Detect which cell encompasses the target text, then output its [X, Y] center coordinate. 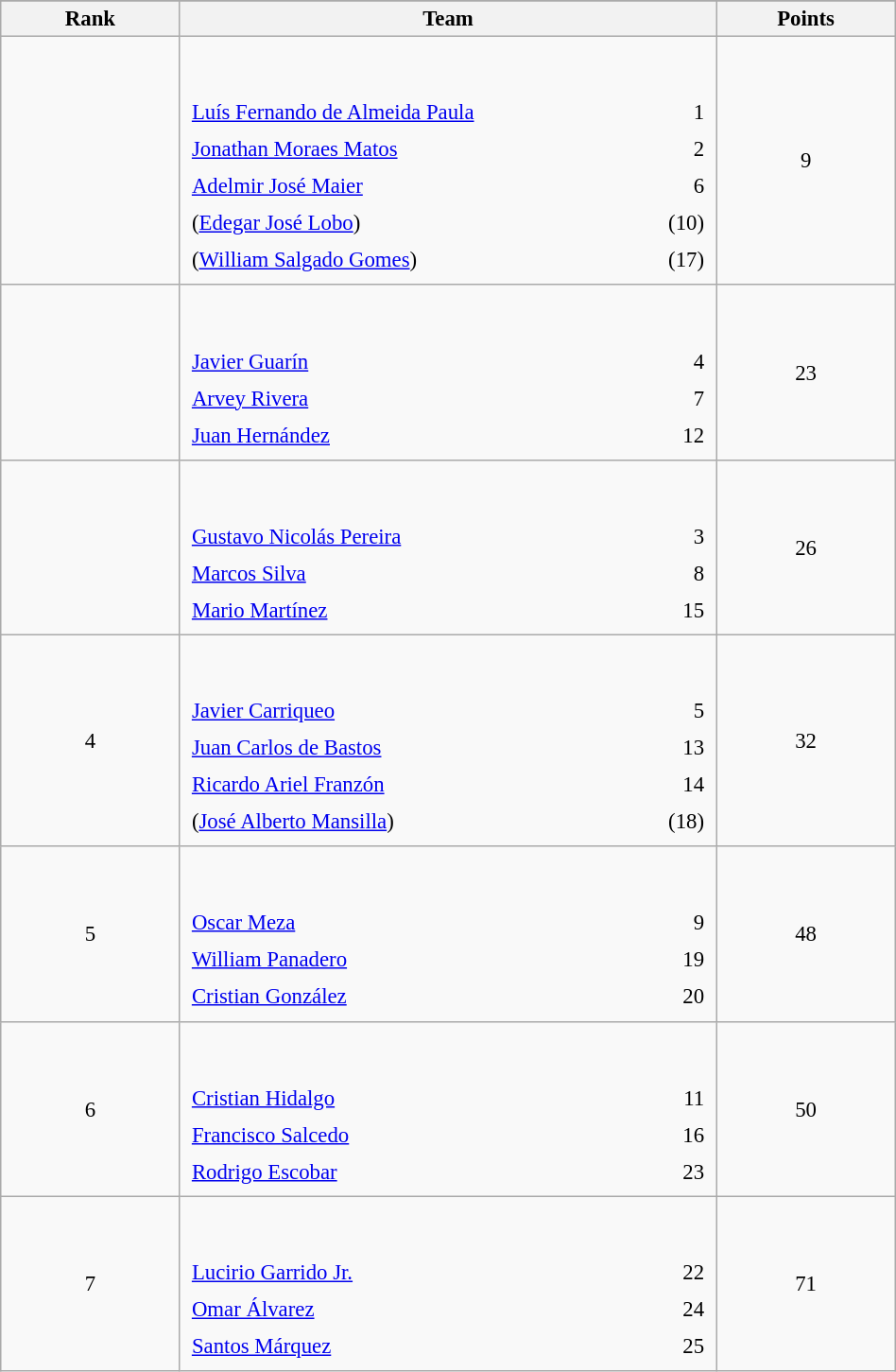
12 [663, 435]
Oscar Meza 9 William Panadero 19 Cristian González 20 [448, 934]
71 [805, 1284]
20 [667, 997]
8 [677, 573]
(Edegar José Lobo) [412, 223]
48 [805, 934]
(William Salgado Gomes) [412, 260]
Arvey Rivera [403, 398]
Rodrigo Escobar [406, 1172]
Omar Álvarez [407, 1309]
Santos Márquez [407, 1346]
3 [677, 536]
Javier Guarín [403, 361]
19 [667, 960]
(José Alberto Mansilla) [401, 822]
Marcos Silva [415, 573]
Cristian Hidalgo 11 Francisco Salcedo 16 Rodrigo Escobar 23 [448, 1108]
22 [669, 1272]
Juan Carlos de Bastos [401, 748]
15 [677, 610]
(18) [663, 822]
William Panadero [406, 960]
24 [669, 1309]
Team [448, 19]
50 [805, 1108]
Javier Carriqueo [401, 711]
Luís Fernando de Almeida Paula [412, 113]
Cristian González [406, 997]
32 [805, 740]
Oscar Meza [406, 923]
2 [675, 149]
Gustavo Nicolás Pereira 3 Marcos Silva 8 Mario Martínez 15 [448, 547]
Rank [91, 19]
Jonathan Moraes Matos [412, 149]
Adelmir José Maier [412, 186]
14 [663, 785]
16 [668, 1135]
26 [805, 547]
Ricardo Ariel Franzón [401, 785]
25 [669, 1346]
Gustavo Nicolás Pereira [415, 536]
Luís Fernando de Almeida Paula 1 Jonathan Moraes Matos 2 Adelmir José Maier 6 (Edegar José Lobo) (10) (William Salgado Gomes) (17) [448, 161]
(10) [675, 223]
Javier Guarín 4 Arvey Rivera 7 Juan Hernández 12 [448, 373]
1 [675, 113]
13 [663, 748]
Mario Martínez [415, 610]
Javier Carriqueo 5 Juan Carlos de Bastos 13 Ricardo Ariel Franzón 14 (José Alberto Mansilla) (18) [448, 740]
(17) [675, 260]
Points [805, 19]
11 [668, 1097]
Lucirio Garrido Jr. 22 Omar Álvarez 24 Santos Márquez 25 [448, 1284]
Juan Hernández [403, 435]
Cristian Hidalgo [406, 1097]
Lucirio Garrido Jr. [407, 1272]
Francisco Salcedo [406, 1135]
